Provide the [X, Y] coordinate of the cell's center where the given text is located.  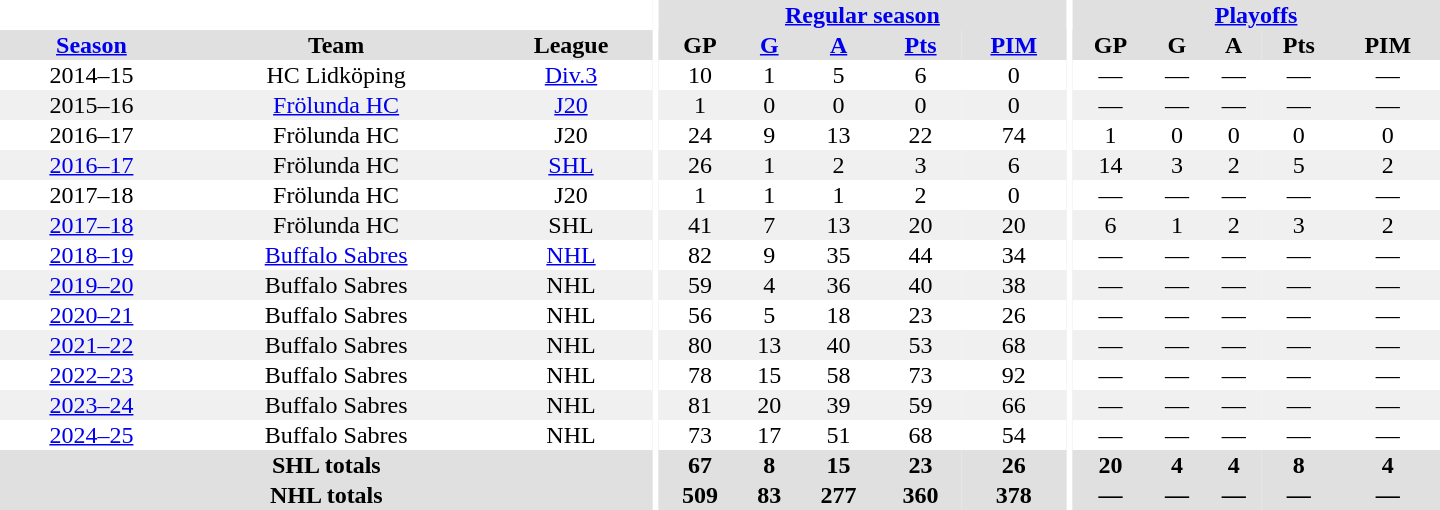
277 [839, 495]
92 [1014, 375]
2014–15 [92, 75]
78 [700, 375]
14 [1110, 165]
Regular season [862, 15]
378 [1014, 495]
2015–16 [92, 105]
81 [700, 405]
League [570, 45]
53 [921, 345]
66 [1014, 405]
51 [839, 435]
Playoffs [1256, 15]
54 [1014, 435]
7 [770, 225]
2023–24 [92, 405]
36 [839, 285]
67 [700, 465]
NHL totals [326, 495]
360 [921, 495]
35 [839, 255]
44 [921, 255]
10 [700, 75]
2022–23 [92, 375]
82 [700, 255]
38 [1014, 285]
58 [839, 375]
34 [1014, 255]
2018–19 [92, 255]
56 [700, 315]
2019–20 [92, 285]
80 [700, 345]
41 [700, 225]
2024–25 [92, 435]
509 [700, 495]
SHL totals [326, 465]
2020–21 [92, 315]
74 [1014, 135]
22 [921, 135]
17 [770, 435]
39 [839, 405]
HC Lidköping [336, 75]
83 [770, 495]
Season [92, 45]
Div.3 [570, 75]
Team [336, 45]
2021–22 [92, 345]
24 [700, 135]
18 [839, 315]
